From the cell containing the given text, extract its center point as [x, y] coordinate. 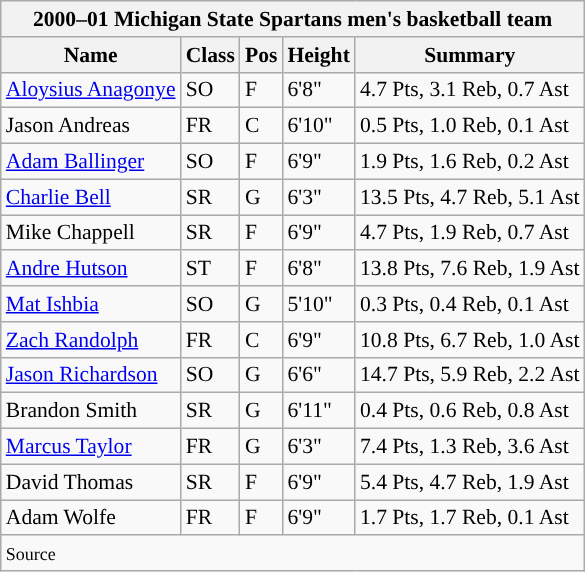
6'11" [318, 411]
Jason Richardson [91, 375]
6'6" [318, 375]
Summary [470, 55]
David Thomas [91, 482]
1.9 Pts, 1.6 Reb, 0.2 Ast [470, 162]
ST [210, 269]
Andre Hutson [91, 269]
Mat Ishbia [91, 304]
Brandon Smith [91, 411]
Name [91, 55]
4.7 Pts, 1.9 Reb, 0.7 Ast [470, 233]
5.4 Pts, 4.7 Reb, 1.9 Ast [470, 482]
Adam Ballinger [91, 162]
0.3 Pts, 0.4 Reb, 0.1 Ast [470, 304]
Jason Andreas [91, 126]
4.7 Pts, 3.1 Reb, 0.7 Ast [470, 90]
Marcus Taylor [91, 447]
1.7 Pts, 1.7 Reb, 0.1 Ast [470, 518]
13.8 Pts, 7.6 Reb, 1.9 Ast [470, 269]
14.7 Pts, 5.9 Reb, 2.2 Ast [470, 375]
13.5 Pts, 4.7 Reb, 5.1 Ast [470, 197]
Source [293, 554]
Zach Randolph [91, 340]
2000–01 Michigan State Spartans men's basketball team [293, 19]
Mike Chappell [91, 233]
Pos [262, 55]
7.4 Pts, 1.3 Reb, 3.6 Ast [470, 447]
Height [318, 55]
0.5 Pts, 1.0 Reb, 0.1 Ast [470, 126]
10.8 Pts, 6.7 Reb, 1.0 Ast [470, 340]
Charlie Bell [91, 197]
6'10" [318, 126]
Aloysius Anagonye [91, 90]
0.4 Pts, 0.6 Reb, 0.8 Ast [470, 411]
Class [210, 55]
5'10" [318, 304]
Adam Wolfe [91, 518]
